Locate the cell with the specified text and output its [x, y] center coordinate. 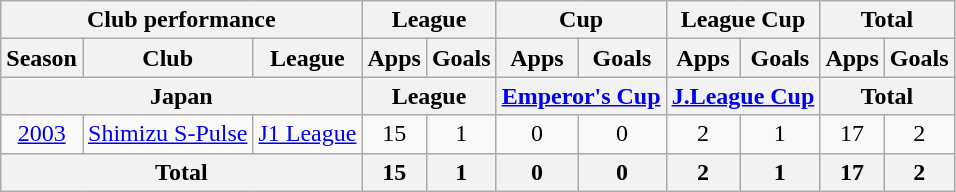
League Cup [743, 20]
J.League Cup [743, 96]
Japan [182, 96]
2003 [42, 134]
Season [42, 58]
Club [167, 58]
Cup [581, 20]
Club performance [182, 20]
J1 League [308, 134]
Emperor's Cup [581, 96]
Shimizu S-Pulse [167, 134]
